Return (x, y) of the center of cell containing provided text 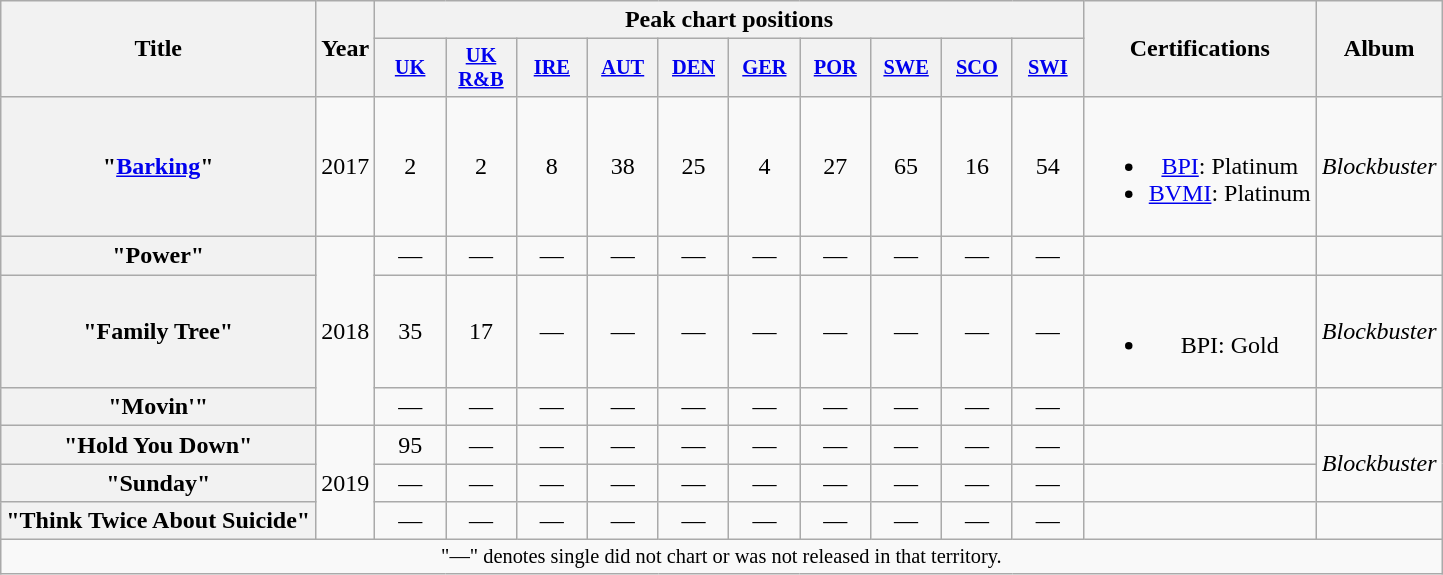
95 (410, 445)
DEN (694, 68)
25 (694, 166)
54 (1048, 166)
BPI: PlatinumBVMI: Platinum (1200, 166)
Year (346, 49)
"Think Twice About Suicide" (158, 521)
Album (1379, 49)
UK (410, 68)
16 (978, 166)
BPI: Gold (1200, 332)
65 (906, 166)
2017 (346, 166)
AUT (622, 68)
"—" denotes single did not chart or was not released in that territory. (722, 557)
Peak chart positions (730, 20)
Certifications (1200, 49)
4 (764, 166)
SWE (906, 68)
35 (410, 332)
POR (836, 68)
38 (622, 166)
Title (158, 49)
2018 (346, 332)
UKR&B (482, 68)
27 (836, 166)
"Movin'" (158, 407)
"Hold You Down" (158, 445)
"Barking" (158, 166)
17 (482, 332)
"Family Tree" (158, 332)
GER (764, 68)
"Power" (158, 256)
IRE (552, 68)
2019 (346, 483)
SWI (1048, 68)
SCO (978, 68)
"Sunday" (158, 483)
8 (552, 166)
